From the cell containing the given text, extract its center point as [x, y] coordinate. 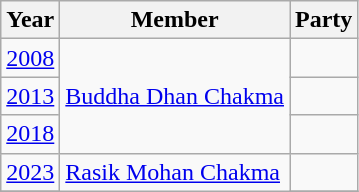
Party [324, 20]
Rasik Mohan Chakma [175, 172]
Year [30, 20]
2018 [30, 134]
Buddha Dhan Chakma [175, 96]
2023 [30, 172]
2013 [30, 96]
2008 [30, 58]
Member [175, 20]
